Find where the given text appears and provide that cell's center as (x, y) coordinate. 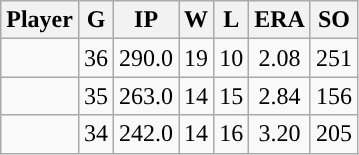
16 (232, 134)
205 (334, 134)
ERA (280, 20)
L (232, 20)
36 (96, 58)
35 (96, 96)
3.20 (280, 134)
15 (232, 96)
251 (334, 58)
Player (40, 20)
SO (334, 20)
34 (96, 134)
242.0 (146, 134)
19 (196, 58)
263.0 (146, 96)
W (196, 20)
2.08 (280, 58)
G (96, 20)
IP (146, 20)
2.84 (280, 96)
290.0 (146, 58)
10 (232, 58)
156 (334, 96)
